Output the [X, Y] coordinate of the center of the cell containing the given text.  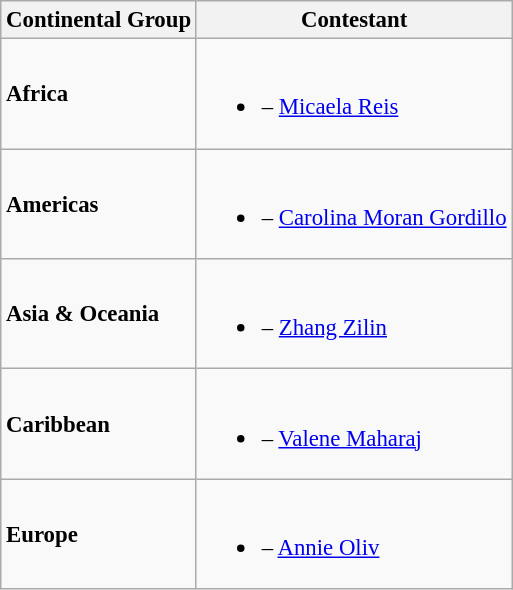
– Carolina Moran Gordillo [354, 204]
Americas [99, 204]
Asia & Oceania [99, 314]
Africa [99, 94]
– Zhang Zilin [354, 314]
Contestant [354, 20]
– Valene Maharaj [354, 424]
– Micaela Reis [354, 94]
Continental Group [99, 20]
– Annie Oliv [354, 534]
Caribbean [99, 424]
Europe [99, 534]
